Provide the [X, Y] coordinate of the cell's center where the given text is located.  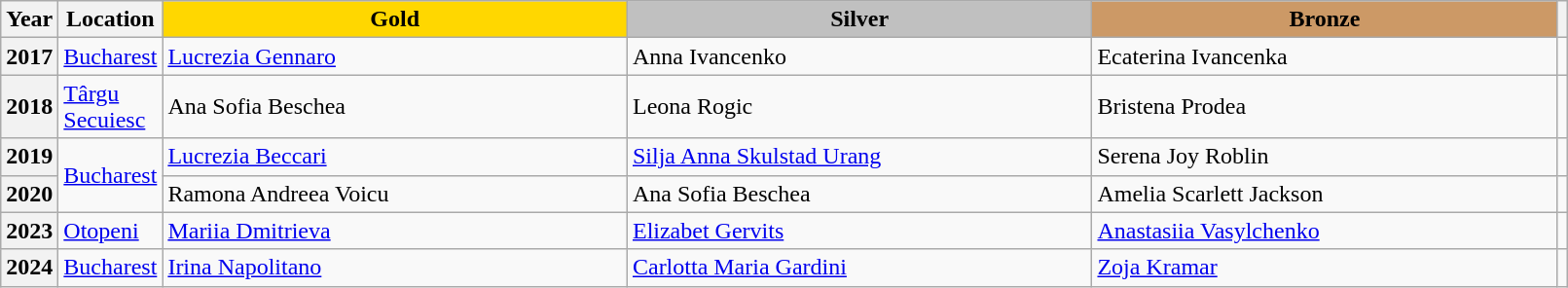
Otopeni [111, 231]
Lucrezia Beccari [395, 157]
Leona Rogic [858, 107]
Mariia Dmitrieva [395, 231]
2020 [29, 194]
Irina Napolitano [395, 268]
Carlotta Maria Gardini [858, 268]
Zoja Kramar [1325, 268]
Elizabet Gervits [858, 231]
Bristena Prodea [1325, 107]
Silver [858, 19]
Lucrezia Gennaro [395, 56]
2024 [29, 268]
Bronze [1325, 19]
Târgu Secuiesc [111, 107]
Location [111, 19]
Year [29, 19]
2023 [29, 231]
Ecaterina Ivancenka [1325, 56]
Silja Anna Skulstad Urang [858, 157]
2017 [29, 56]
Gold [395, 19]
Serena Joy Roblin [1325, 157]
2019 [29, 157]
Amelia Scarlett Jackson [1325, 194]
2018 [29, 107]
Ramona Andreea Voicu [395, 194]
Anastasiia Vasylchenko [1325, 231]
Anna Ivancenko [858, 56]
